Return (X, Y) of the center of cell containing provided text 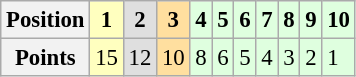
12 (140, 58)
7 (267, 20)
Position (46, 20)
15 (106, 58)
9 (311, 20)
Points (46, 58)
